Scan for the cell matching the given text and deliver its [x, y] coordinate at center. 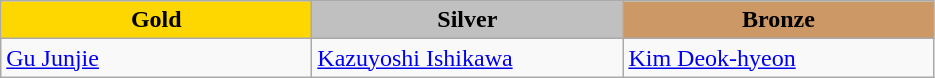
Gu Junjie [156, 58]
Silver [468, 20]
Gold [156, 20]
Kazuyoshi Ishikawa [468, 58]
Kim Deok-hyeon [778, 58]
Bronze [778, 20]
